Capture the cell that displays the provided text and extract its (x, y) central coordinate. 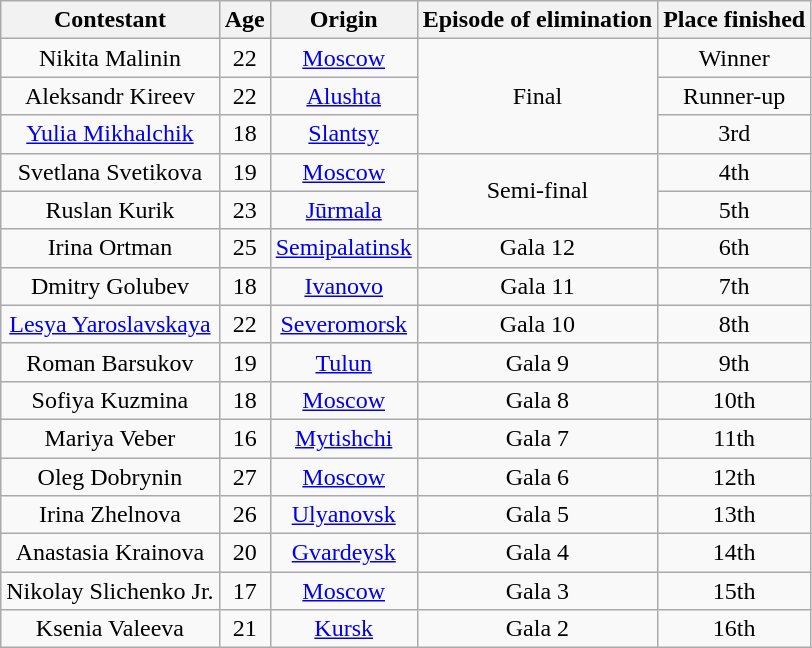
Slantsy (344, 134)
Kursk (344, 629)
Contestant (110, 20)
Winner (734, 58)
Episode of elimination (537, 20)
Ulyanovsk (344, 515)
Gala 3 (537, 591)
Anastasia Krainova (110, 553)
26 (244, 515)
Gala 6 (537, 477)
14th (734, 553)
Semipalatinsk (344, 248)
16th (734, 629)
Jūrmala (344, 210)
16 (244, 438)
Sofiya Kuzmina (110, 400)
Gala 10 (537, 324)
Runner-up (734, 96)
Yulia Mikhalchik (110, 134)
11th (734, 438)
5th (734, 210)
Gala 5 (537, 515)
27 (244, 477)
3rd (734, 134)
8th (734, 324)
6th (734, 248)
17 (244, 591)
Gala 7 (537, 438)
Gvardeysk (344, 553)
Irina Ortman (110, 248)
Origin (344, 20)
Lesya Yaroslavskaya (110, 324)
9th (734, 362)
Gala 9 (537, 362)
12th (734, 477)
Semi-final (537, 191)
Svetlana Svetikova (110, 172)
15th (734, 591)
Gala 11 (537, 286)
Alushta (344, 96)
13th (734, 515)
Roman Barsukov (110, 362)
23 (244, 210)
21 (244, 629)
Gala 2 (537, 629)
Ivanovo (344, 286)
Nikolay Slichenko Jr. (110, 591)
Gala 12 (537, 248)
25 (244, 248)
Oleg Dobrynin (110, 477)
10th (734, 400)
Ksenia Valeeva (110, 629)
Age (244, 20)
4th (734, 172)
Dmitry Golubev (110, 286)
Aleksandr Kireev (110, 96)
Mytishchi (344, 438)
Tulun (344, 362)
Mariya Veber (110, 438)
Irina Zhelnova (110, 515)
Final (537, 96)
Ruslan Kurik (110, 210)
Severomorsk (344, 324)
Nikita Malinin (110, 58)
Gala 4 (537, 553)
Place finished (734, 20)
20 (244, 553)
Gala 8 (537, 400)
7th (734, 286)
